Determine the (x, y) coordinate at the center of the cell enclosing the given text.  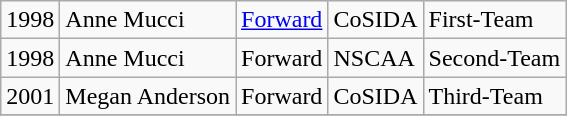
NSCAA (376, 58)
First-Team (494, 20)
Megan Anderson (148, 96)
2001 (30, 96)
Second-Team (494, 58)
Third-Team (494, 96)
